From the cell containing the given text, extract its center point as [x, y] coordinate. 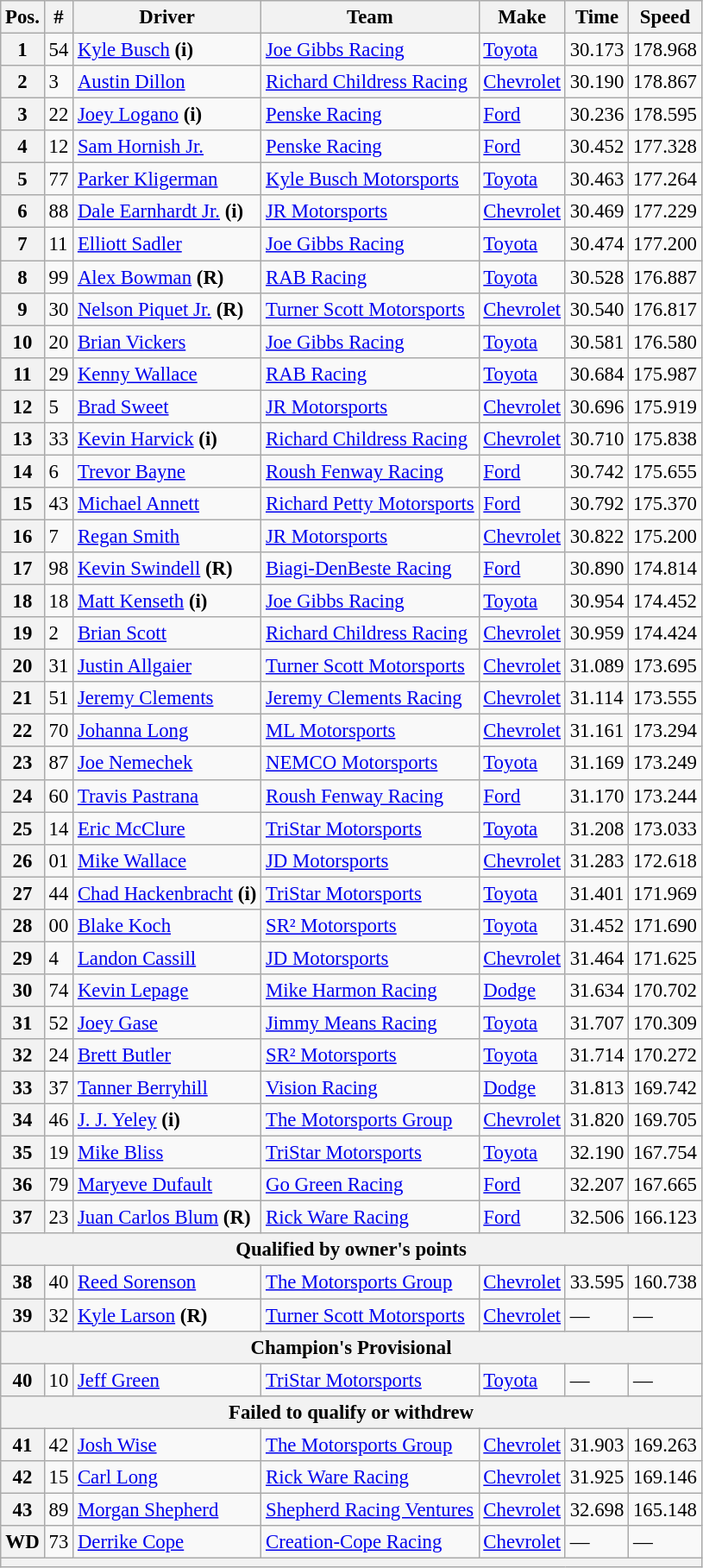
31.161 [597, 731]
Pos. [22, 17]
177.200 [666, 244]
173.294 [666, 731]
16 [22, 536]
30.954 [597, 601]
77 [59, 179]
98 [59, 569]
Brian Scott [167, 633]
Kevin Harvick (i) [167, 439]
160.738 [666, 1282]
174.424 [666, 633]
28 [22, 926]
30.236 [597, 115]
70 [59, 731]
Brian Vickers [167, 342]
169.742 [666, 1088]
Juan Carlos Blum (R) [167, 1218]
Speed [666, 17]
32.190 [597, 1153]
Derrike Cope [167, 1542]
Vision Racing [370, 1088]
Sam Hornish Jr. [167, 147]
Maryeve Dufault [167, 1185]
175.200 [666, 536]
Jeremy Clements Racing [370, 698]
177.328 [666, 147]
Landon Cassill [167, 958]
39 [22, 1315]
21 [22, 698]
# [59, 17]
176.580 [666, 342]
Parker Kligerman [167, 179]
173.249 [666, 764]
79 [59, 1185]
169.705 [666, 1120]
25 [22, 828]
35 [22, 1153]
Make [522, 17]
169.263 [666, 1445]
31.401 [597, 893]
166.123 [666, 1218]
173.033 [666, 828]
Jeff Green [167, 1380]
178.968 [666, 50]
173.555 [666, 698]
NEMCO Motorsports [370, 764]
171.690 [666, 926]
52 [59, 1023]
Brad Sweet [167, 406]
Johanna Long [167, 731]
30.959 [597, 633]
30.742 [597, 471]
176.887 [666, 277]
32.207 [597, 1185]
30.540 [597, 309]
Champion's Provisional [352, 1347]
Mike Harmon Racing [370, 991]
00 [59, 926]
31.634 [597, 991]
Tanner Berryhill [167, 1088]
176.817 [666, 309]
26 [22, 860]
Carl Long [167, 1477]
177.229 [666, 211]
32.506 [597, 1218]
30.696 [597, 406]
Chad Hackenbracht (i) [167, 893]
167.665 [666, 1185]
99 [59, 277]
172.618 [666, 860]
Team [370, 17]
74 [59, 991]
Nelson Piquet Jr. (R) [167, 309]
8 [22, 277]
33.595 [597, 1282]
Mike Wallace [167, 860]
30.190 [597, 82]
Kevin Lepage [167, 991]
Dale Earnhardt Jr. (i) [167, 211]
01 [59, 860]
60 [59, 796]
Trevor Bayne [167, 471]
31.820 [597, 1120]
175.838 [666, 439]
54 [59, 50]
Brett Butler [167, 1055]
Qualified by owner's points [352, 1250]
Joe Nemechek [167, 764]
Driver [167, 17]
46 [59, 1120]
30.528 [597, 277]
31.903 [597, 1445]
175.919 [666, 406]
Jimmy Means Racing [370, 1023]
31.114 [597, 698]
Blake Koch [167, 926]
38 [22, 1282]
30.684 [597, 374]
31.925 [597, 1477]
30.581 [597, 342]
30.792 [597, 504]
31.813 [597, 1088]
Mike Bliss [167, 1153]
88 [59, 211]
175.655 [666, 471]
Kyle Larson (R) [167, 1315]
30.469 [597, 211]
173.695 [666, 666]
175.370 [666, 504]
13 [22, 439]
170.272 [666, 1055]
Josh Wise [167, 1445]
34 [22, 1120]
27 [22, 893]
Creation-Cope Racing [370, 1542]
Kyle Busch Motorsports [370, 179]
Biagi-DenBeste Racing [370, 569]
171.625 [666, 958]
44 [59, 893]
Jeremy Clements [167, 698]
Austin Dillon [167, 82]
31.452 [597, 926]
31.208 [597, 828]
73 [59, 1542]
Kevin Swindell (R) [167, 569]
87 [59, 764]
Justin Allgaier [167, 666]
30.173 [597, 50]
Richard Petty Motorsports [370, 504]
30.474 [597, 244]
31.170 [597, 796]
36 [22, 1185]
Kenny Wallace [167, 374]
Michael Annett [167, 504]
Regan Smith [167, 536]
30.463 [597, 179]
169.146 [666, 1477]
174.814 [666, 569]
31.707 [597, 1023]
167.754 [666, 1153]
Elliott Sadler [167, 244]
Joey Gase [167, 1023]
Failed to qualify or withdrew [352, 1412]
175.987 [666, 374]
178.595 [666, 115]
WD [22, 1542]
174.452 [666, 601]
Joey Logano (i) [167, 115]
30.710 [597, 439]
Go Green Racing [370, 1185]
Matt Kenseth (i) [167, 601]
30.890 [597, 569]
17 [22, 569]
Eric McClure [167, 828]
170.702 [666, 991]
Alex Bowman (R) [167, 277]
9 [22, 309]
Reed Sorenson [167, 1282]
Shepherd Racing Ventures [370, 1509]
ML Motorsports [370, 731]
Time [597, 17]
170.309 [666, 1023]
1 [22, 50]
30.452 [597, 147]
178.867 [666, 82]
31.464 [597, 958]
J. J. Yeley (i) [167, 1120]
31.283 [597, 860]
32.698 [597, 1509]
31.169 [597, 764]
31.089 [597, 666]
51 [59, 698]
Kyle Busch (i) [167, 50]
Travis Pastrana [167, 796]
41 [22, 1445]
31.714 [597, 1055]
Morgan Shepherd [167, 1509]
177.264 [666, 179]
171.969 [666, 893]
89 [59, 1509]
165.148 [666, 1509]
173.244 [666, 796]
30.822 [597, 536]
